Search for the cell housing the specified text and yield its [x, y] center coordinate. 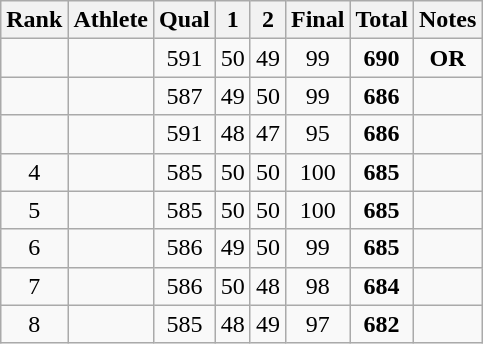
8 [34, 324]
6 [34, 248]
682 [382, 324]
5 [34, 210]
Rank [34, 20]
2 [268, 20]
684 [382, 286]
98 [317, 286]
OR [447, 58]
7 [34, 286]
Notes [447, 20]
587 [185, 96]
97 [317, 324]
Total [382, 20]
Final [317, 20]
95 [317, 134]
Athlete [111, 20]
690 [382, 58]
4 [34, 172]
1 [232, 20]
Qual [185, 20]
47 [268, 134]
